Scan for the cell matching the given text and deliver its [X, Y] coordinate at center. 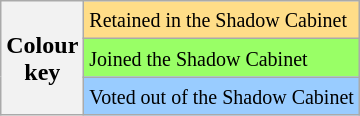
Voted out of the Shadow Cabinet [222, 96]
Retained in the Shadow Cabinet [222, 20]
Colourkey [42, 58]
Joined the Shadow Cabinet [222, 58]
